Scan for the cell matching the given text and deliver its (x, y) coordinate at center. 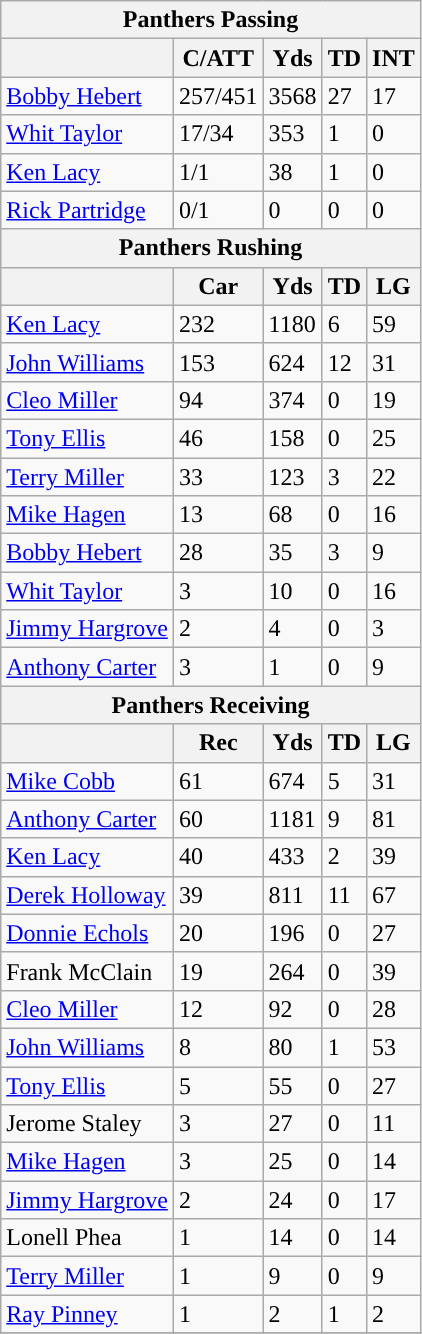
40 (218, 857)
1/1 (218, 172)
153 (218, 362)
33 (218, 477)
1180 (292, 324)
Donnie Echols (88, 933)
Lonell Phea (88, 1238)
0/1 (218, 210)
60 (218, 819)
Panthers Rushing (211, 248)
Panthers Passing (211, 20)
C/ATT (218, 58)
Rick Partridge (88, 210)
123 (292, 477)
257/451 (218, 96)
3568 (292, 96)
68 (292, 515)
80 (292, 1047)
353 (292, 134)
INT (394, 58)
55 (292, 1085)
433 (292, 857)
17/34 (218, 134)
Car (218, 286)
4 (292, 629)
6 (344, 324)
Rec (218, 743)
22 (394, 477)
674 (292, 781)
46 (218, 438)
81 (394, 819)
Mike Cobb (88, 781)
94 (218, 400)
10 (292, 591)
Panthers Receiving (211, 705)
38 (292, 172)
20 (218, 933)
158 (292, 438)
264 (292, 971)
67 (394, 895)
35 (292, 553)
811 (292, 895)
92 (292, 1009)
232 (218, 324)
Derek Holloway (88, 895)
1181 (292, 819)
Jerome Staley (88, 1124)
59 (394, 324)
374 (292, 400)
624 (292, 362)
Frank McClain (88, 971)
61 (218, 781)
24 (292, 1200)
8 (218, 1047)
196 (292, 933)
13 (218, 515)
53 (394, 1047)
Ray Pinney (88, 1314)
